Extract the [x, y] coordinate from the center of the cell holding the provided text.  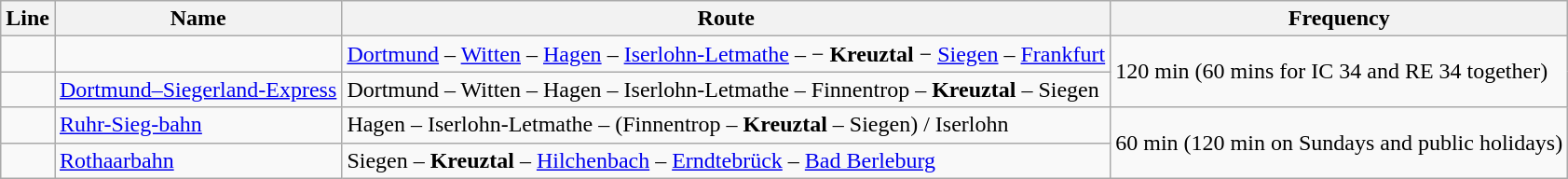
Dortmund – Witten – Hagen – Iserlohn-Letmathe – Finnentrop – Kreuztal – Siegen [727, 89]
60 min (120 min on Sundays and public holidays) [1340, 143]
Siegen – Kreuztal – Hilchenbach – Erndtebrück – Bad Berleburg [727, 160]
Route [727, 19]
Ruhr-Sieg-bahn [198, 125]
Hagen – Iserlohn-Letmathe – (Finnentrop – Kreuztal – Siegen) / Iserlohn [727, 125]
Line [28, 19]
Dortmund – Witten – Hagen – Iserlohn-Letmathe – − Kreuztal − Siegen – Frankfurt [727, 54]
120 min (60 mins for IC 34 and RE 34 together) [1340, 72]
Rothaarbahn [198, 160]
Dortmund–Siegerland-Express [198, 89]
Name [198, 19]
Frequency [1340, 19]
